Determine the (X, Y) coordinate at the center of the cell enclosing the given text.  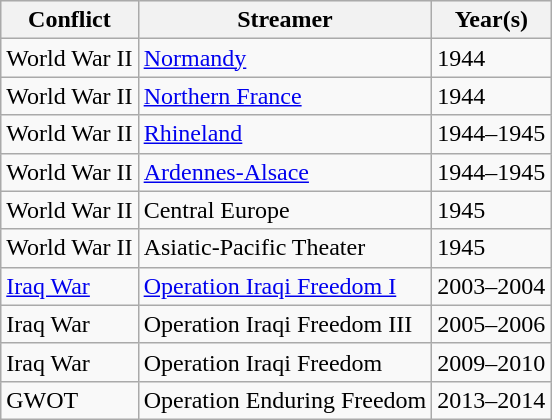
Operation Iraqi Freedom (285, 362)
Normandy (285, 58)
2013–2014 (492, 400)
Streamer (285, 20)
2005–2006 (492, 324)
2003–2004 (492, 286)
Operation Enduring Freedom (285, 400)
Operation Iraqi Freedom III (285, 324)
Year(s) (492, 20)
Northern France (285, 96)
Ardennes-Alsace (285, 172)
Operation Iraqi Freedom I (285, 286)
2009–2010 (492, 362)
Rhineland (285, 134)
Central Europe (285, 210)
Asiatic-Pacific Theater (285, 248)
GWOT (70, 400)
Conflict (70, 20)
